Detect which cell encompasses the target text, then output its [X, Y] center coordinate. 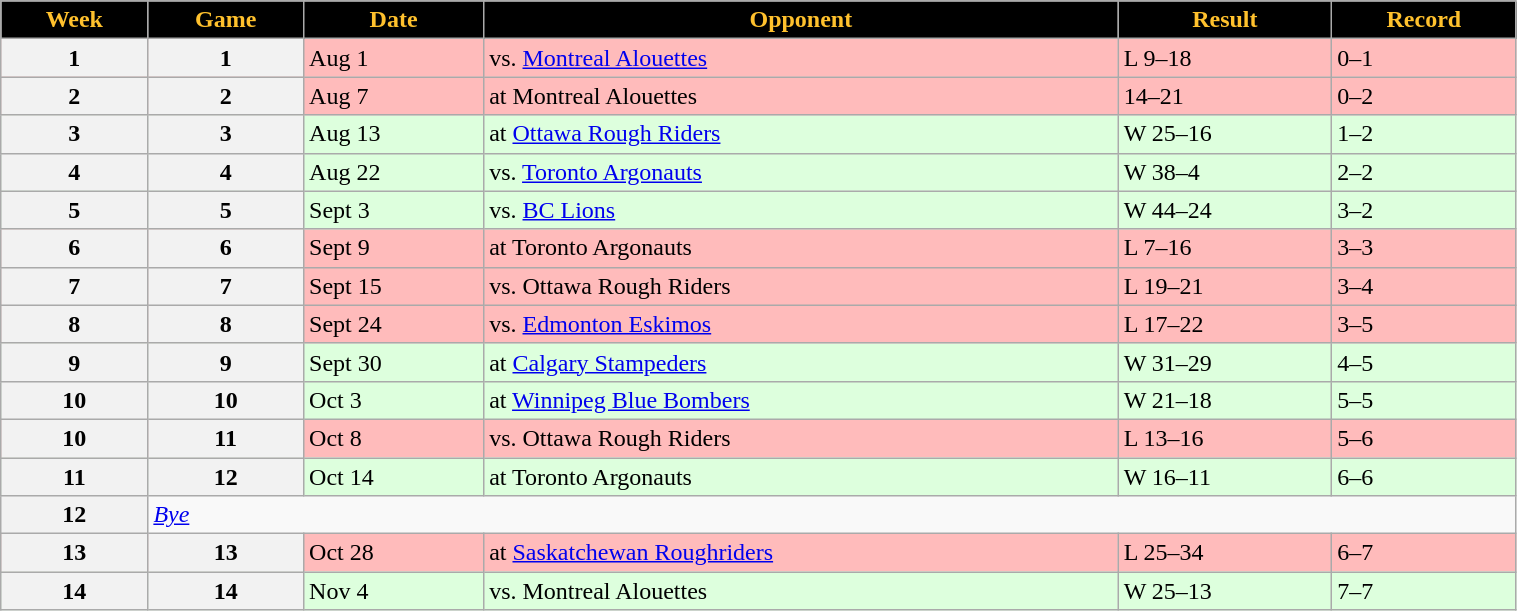
6–6 [1424, 477]
L 25–34 [1225, 553]
Sept 15 [394, 286]
W 44–24 [1225, 210]
Oct 14 [394, 477]
W 25–13 [1225, 591]
Result [1225, 20]
3–5 [1424, 324]
0–1 [1424, 58]
Aug 22 [394, 172]
W 38–4 [1225, 172]
Aug 1 [394, 58]
Sept 3 [394, 210]
W 25–16 [1225, 134]
Sept 30 [394, 362]
3–4 [1424, 286]
vs. Edmonton Eskimos [801, 324]
at Calgary Stampeders [801, 362]
5–5 [1424, 400]
7–7 [1424, 591]
3–3 [1424, 248]
Nov 4 [394, 591]
L 7–16 [1225, 248]
3–2 [1424, 210]
6–7 [1424, 553]
Aug 7 [394, 96]
5–6 [1424, 438]
Date [394, 20]
Game [226, 20]
0–2 [1424, 96]
vs. BC Lions [801, 210]
Sept 24 [394, 324]
at Winnipeg Blue Bombers [801, 400]
W 31–29 [1225, 362]
L 9–18 [1225, 58]
at Saskatchewan Roughriders [801, 553]
L 13–16 [1225, 438]
Sept 9 [394, 248]
Week [74, 20]
14–21 [1225, 96]
at Montreal Alouettes [801, 96]
4–5 [1424, 362]
Oct 8 [394, 438]
Bye [832, 515]
at Ottawa Rough Riders [801, 134]
L 19–21 [1225, 286]
Oct 28 [394, 553]
Opponent [801, 20]
vs. Toronto Argonauts [801, 172]
L 17–22 [1225, 324]
Record [1424, 20]
Aug 13 [394, 134]
W 16–11 [1225, 477]
1–2 [1424, 134]
2–2 [1424, 172]
Oct 3 [394, 400]
W 21–18 [1225, 400]
